For the text-containing cell, return its midpoint in [X, Y] coordinate format. 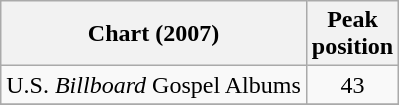
U.S. Billboard Gospel Albums [154, 85]
Peakposition [352, 34]
43 [352, 85]
Chart (2007) [154, 34]
